Output the [X, Y] coordinate of the center of the cell containing the given text.  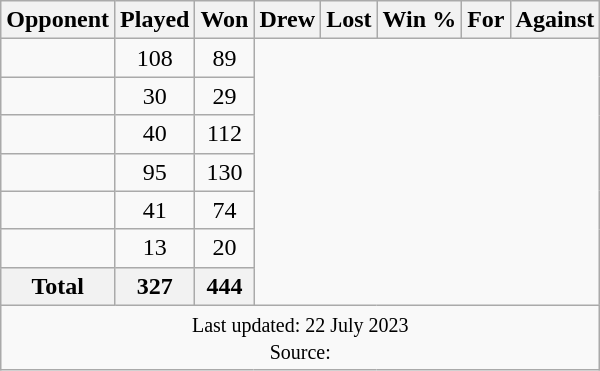
95 [155, 172]
Against [555, 20]
Won [224, 20]
20 [224, 248]
Lost [349, 20]
13 [155, 248]
444 [224, 286]
Win % [420, 20]
Opponent [58, 20]
Played [155, 20]
41 [155, 210]
74 [224, 210]
108 [155, 58]
For [486, 20]
Total [58, 286]
29 [224, 96]
Drew [288, 20]
Last updated: 22 July 2023Source: [300, 338]
327 [155, 286]
130 [224, 172]
89 [224, 58]
112 [224, 134]
30 [155, 96]
40 [155, 134]
